From the cell containing the given text, extract its center point as (x, y) coordinate. 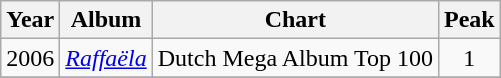
2006 (30, 58)
Peak (469, 20)
Year (30, 20)
Dutch Mega Album Top 100 (295, 58)
Raffaëla (106, 58)
Chart (295, 20)
Album (106, 20)
1 (469, 58)
